Search for the cell housing the specified text and yield its [x, y] center coordinate. 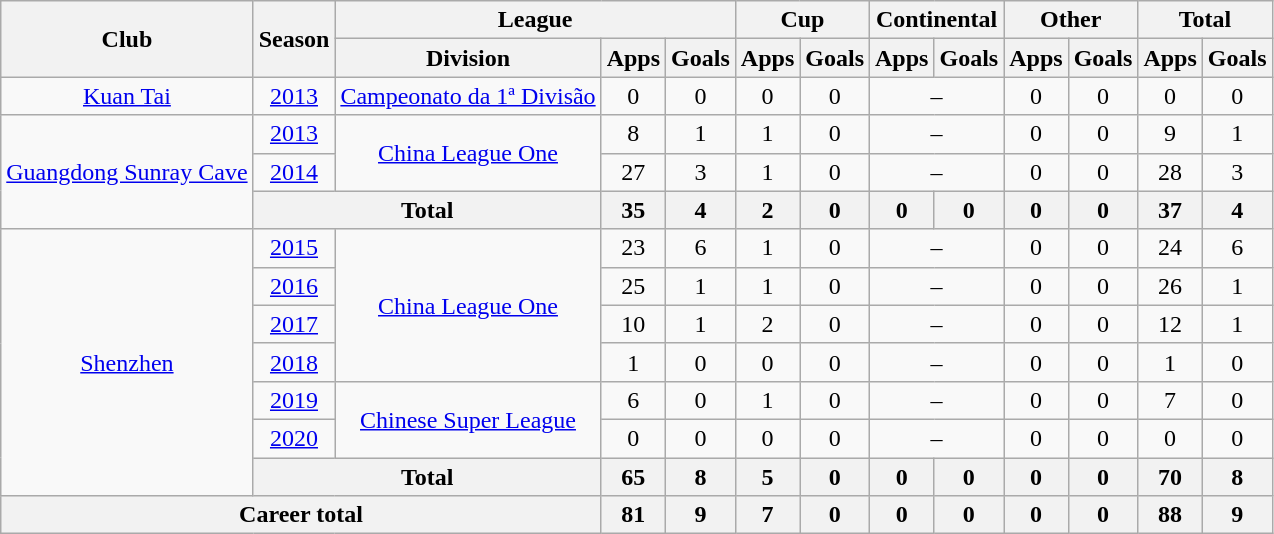
70 [1170, 477]
88 [1170, 515]
Club [127, 39]
37 [1170, 210]
5 [767, 477]
Kuan Tai [127, 96]
23 [633, 248]
Other [1071, 20]
12 [1170, 324]
81 [633, 515]
2017 [294, 324]
2015 [294, 248]
Division [468, 58]
Continental [937, 20]
Chinese Super League [468, 419]
35 [633, 210]
10 [633, 324]
28 [1170, 172]
2019 [294, 400]
Cup [802, 20]
Career total [301, 515]
26 [1170, 286]
Shenzhen [127, 362]
2014 [294, 172]
24 [1170, 248]
Campeonato da 1ª Divisão [468, 96]
25 [633, 286]
2018 [294, 362]
27 [633, 172]
2020 [294, 438]
Season [294, 39]
Guangdong Sunray Cave [127, 172]
League [535, 20]
65 [633, 477]
2016 [294, 286]
